Locate the cell with the specified text and output its [X, Y] center coordinate. 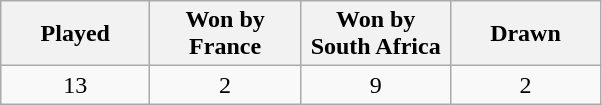
9 [376, 85]
Played [76, 34]
13 [76, 85]
Won byFrance [226, 34]
Drawn [526, 34]
Won bySouth Africa [376, 34]
